From the cell containing the given text, extract its center point as (x, y) coordinate. 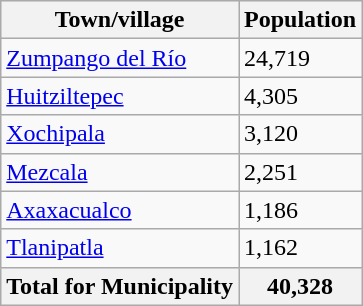
Tlanipatla (120, 248)
Total for Municipality (120, 286)
24,719 (300, 58)
Zumpango del Río (120, 58)
Town/village (120, 20)
Axaxacualco (120, 210)
Population (300, 20)
Huitziltepec (120, 96)
40,328 (300, 286)
Xochipala (120, 134)
Mezcala (120, 172)
1,162 (300, 248)
3,120 (300, 134)
4,305 (300, 96)
1,186 (300, 210)
2,251 (300, 172)
